Determine the (x, y) coordinate at the center of the cell enclosing the given text.  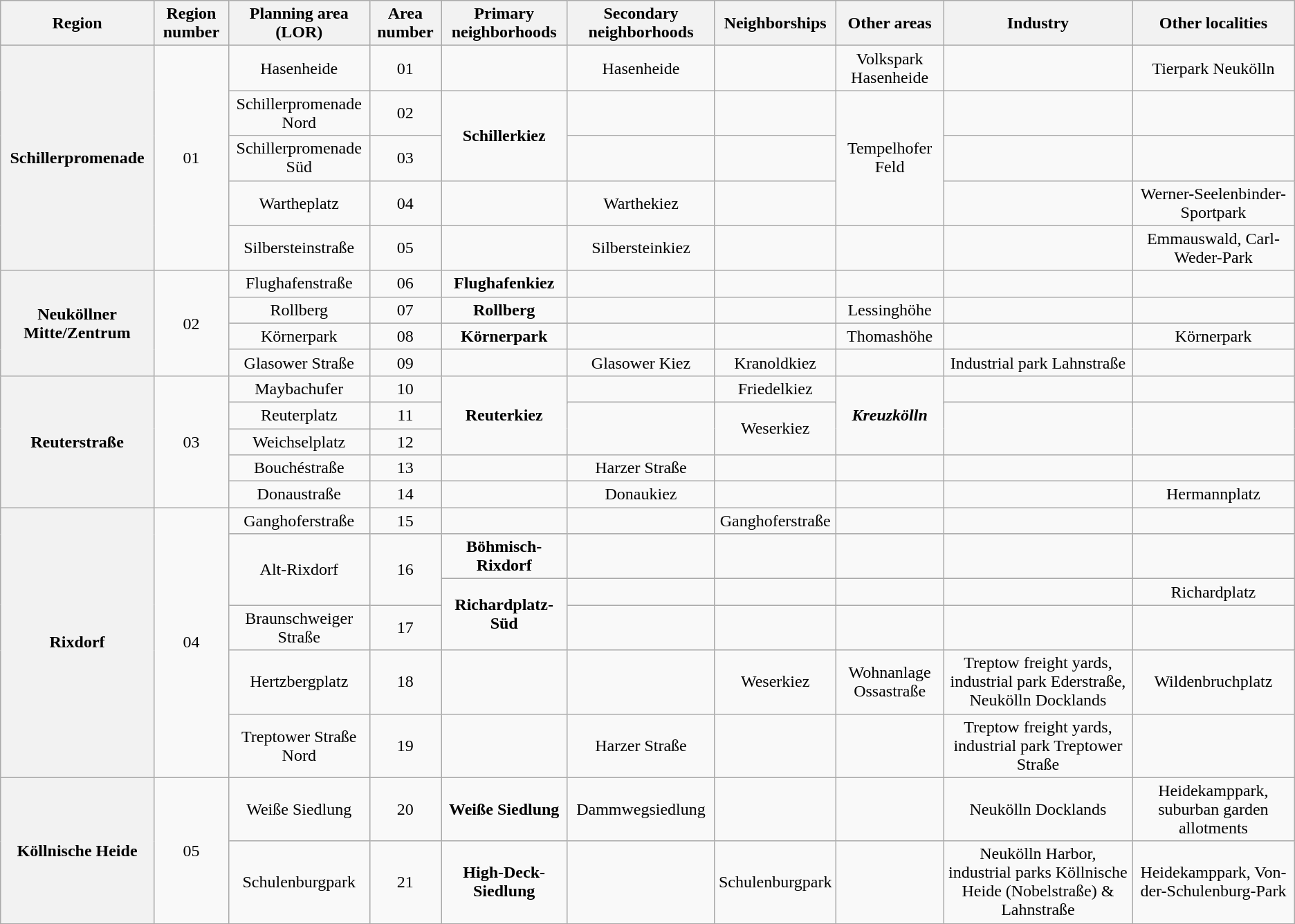
Wohnanlage Ossastraße (890, 682)
Glasower Straße (299, 362)
Alt-Rixdorf (299, 570)
Maybachufer (299, 389)
Region number (191, 24)
Glasower Kiez (641, 362)
Heidekamppark, Von-der-Schulenburg-Park (1213, 883)
17 (405, 628)
Thomashöhe (890, 336)
18 (405, 682)
21 (405, 883)
Neuköllner Mitte/Zentrum (77, 323)
Secondary neighborhoods (641, 24)
Silbersteinkiez (641, 248)
Neukölln Harbor, industrial parks Köllnische Heide (Nobelstraße) & Lahnstraße (1038, 883)
Kranoldkiez (775, 362)
10 (405, 389)
Neukölln Docklands (1038, 809)
Warthekiez (641, 203)
High-Deck-Siedlung (504, 883)
Kreuzkölln (890, 415)
Neighborships (775, 24)
Hermannplatz (1213, 495)
Reuterplatz (299, 415)
Böhmisch-Rixdorf (504, 556)
14 (405, 495)
Schillerpromenade (77, 158)
Treptow freight yards, industrial park Treptower Straße (1038, 746)
Schillerpromenade Süd (299, 158)
Tierpark Neukölln (1213, 68)
Braunschweiger Straße (299, 628)
Emmauswald, Carl-Weder-Park (1213, 248)
Region (77, 24)
Richardplatz (1213, 592)
15 (405, 521)
Reuterstraße (77, 441)
Werner-Seelenbinder-Sportpark (1213, 203)
12 (405, 442)
06 (405, 284)
Schillerpromenade Nord (299, 113)
16 (405, 570)
Treptow freight yards, industrial park Ederstraße, Neukölln Docklands (1038, 682)
Planning area (LOR) (299, 24)
Volkspark Hasenheide (890, 68)
Weichselplatz (299, 442)
Tempelhofer Feld (890, 158)
Reuterkiez (504, 415)
Richardplatz-Süd (504, 614)
08 (405, 336)
Rixdorf (77, 643)
Donaustraße (299, 495)
Flughafenstraße (299, 284)
Industry (1038, 24)
09 (405, 362)
Silbersteinstraße (299, 248)
Schillerkiez (504, 136)
07 (405, 310)
Other areas (890, 24)
Flughafenkiez (504, 284)
Köllnische Heide (77, 851)
Primary neighborhoods (504, 24)
Lessinghöhe (890, 310)
Other localities (1213, 24)
Bouchéstraße (299, 468)
Wildenbruchplatz (1213, 682)
11 (405, 415)
Donaukiez (641, 495)
Wartheplatz (299, 203)
Heidekamppark, suburban garden allotments (1213, 809)
19 (405, 746)
Friedelkiez (775, 389)
Dammwegsiedlung (641, 809)
Hertzbergplatz (299, 682)
Industrial park Lahnstraße (1038, 362)
13 (405, 468)
20 (405, 809)
Treptower Straße Nord (299, 746)
Area number (405, 24)
